Provide the (x, y) coordinate of the cell's center where the given text is located.  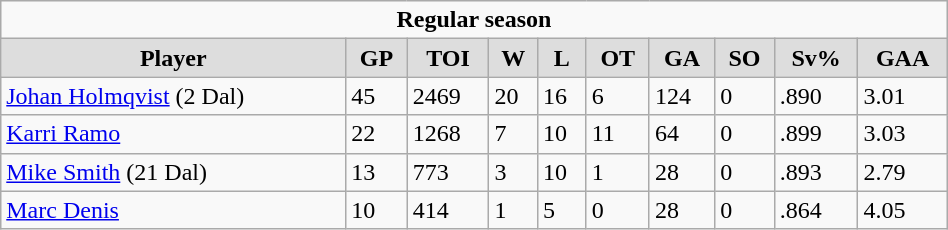
L (562, 58)
414 (448, 210)
2.79 (902, 172)
13 (376, 172)
773 (448, 172)
.899 (816, 134)
.864 (816, 210)
SO (745, 58)
.893 (816, 172)
16 (562, 96)
GP (376, 58)
GA (682, 58)
Mike Smith (21 Dal) (174, 172)
124 (682, 96)
Johan Holmqvist (2 Dal) (174, 96)
OT (618, 58)
45 (376, 96)
TOI (448, 58)
1268 (448, 134)
7 (514, 134)
3.01 (902, 96)
64 (682, 134)
GAA (902, 58)
22 (376, 134)
2469 (448, 96)
5 (562, 210)
3 (514, 172)
Karri Ramo (174, 134)
Sv% (816, 58)
3.03 (902, 134)
Player (174, 58)
4.05 (902, 210)
W (514, 58)
.890 (816, 96)
20 (514, 96)
11 (618, 134)
Regular season (474, 20)
6 (618, 96)
Marc Denis (174, 210)
